Return (X, Y) of the center of cell containing provided text 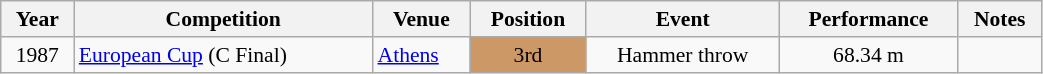
68.34 m (868, 55)
Performance (868, 19)
Competition (224, 19)
3rd (528, 55)
1987 (38, 55)
Athens (422, 55)
European Cup (C Final) (224, 55)
Year (38, 19)
Event (683, 19)
Venue (422, 19)
Notes (1000, 19)
Position (528, 19)
Hammer throw (683, 55)
